Pinpoint the cell where the given text exists, returning its (x, y) midpoint coordinate. 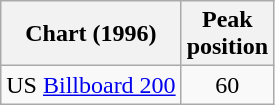
Chart (1996) (91, 34)
Peakposition (227, 34)
60 (227, 85)
US Billboard 200 (91, 85)
